Provide the (X, Y) coordinate of the cell's center where the given text is located.  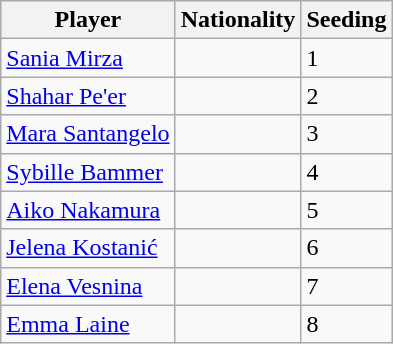
Player (88, 20)
1 (346, 58)
Sybille Bammer (88, 172)
2 (346, 96)
3 (346, 134)
4 (346, 172)
Sania Mirza (88, 58)
7 (346, 286)
8 (346, 324)
Nationality (238, 20)
5 (346, 210)
Elena Vesnina (88, 286)
Aiko Nakamura (88, 210)
Emma Laine (88, 324)
Jelena Kostanić (88, 248)
Shahar Pe'er (88, 96)
6 (346, 248)
Mara Santangelo (88, 134)
Seeding (346, 20)
